Locate the cell with the specified text and output its [x, y] center coordinate. 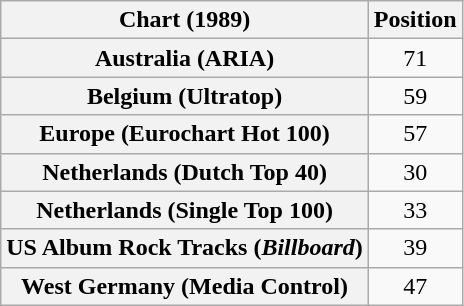
Netherlands (Single Top 100) [185, 210]
30 [415, 172]
US Album Rock Tracks (Billboard) [185, 248]
47 [415, 286]
33 [415, 210]
Position [415, 20]
71 [415, 58]
Australia (ARIA) [185, 58]
West Germany (Media Control) [185, 286]
Chart (1989) [185, 20]
57 [415, 134]
Netherlands (Dutch Top 40) [185, 172]
59 [415, 96]
Europe (Eurochart Hot 100) [185, 134]
Belgium (Ultratop) [185, 96]
39 [415, 248]
